From the cell containing the given text, extract its center point as [X, Y] coordinate. 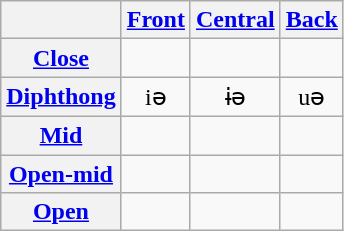
Central [235, 20]
Close [61, 58]
ɨə [235, 97]
Open [61, 212]
Diphthong [61, 97]
Back [312, 20]
Mid [61, 135]
iə [156, 97]
uə [312, 97]
Front [156, 20]
Open-mid [61, 173]
